From the cell containing the given text, extract its center point as (x, y) coordinate. 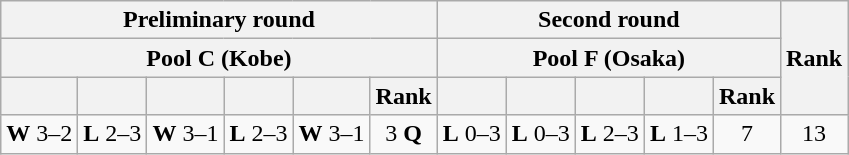
L 1–3 (678, 134)
Second round (608, 20)
Pool F (Osaka) (608, 58)
7 (746, 134)
W 3–2 (40, 134)
13 (814, 134)
3 Q (404, 134)
Preliminary round (219, 20)
Pool C (Kobe) (219, 58)
